Extract the (x, y) coordinate from the center of the cell holding the provided text.  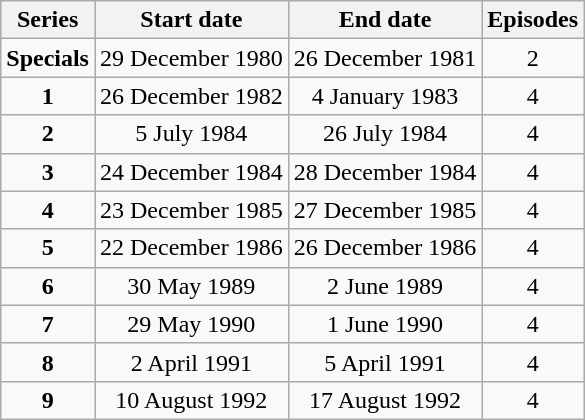
26 December 1986 (385, 248)
3 (48, 172)
4 January 1983 (385, 96)
2 June 1989 (385, 286)
End date (385, 20)
26 July 1984 (385, 134)
Series (48, 20)
26 December 1981 (385, 58)
30 May 1989 (191, 286)
5 (48, 248)
27 December 1985 (385, 210)
1 (48, 96)
Episodes (533, 20)
5 April 1991 (385, 362)
7 (48, 324)
29 May 1990 (191, 324)
5 July 1984 (191, 134)
26 December 1982 (191, 96)
9 (48, 400)
2 April 1991 (191, 362)
1 June 1990 (385, 324)
Start date (191, 20)
8 (48, 362)
29 December 1980 (191, 58)
22 December 1986 (191, 248)
Specials (48, 58)
23 December 1985 (191, 210)
6 (48, 286)
28 December 1984 (385, 172)
10 August 1992 (191, 400)
24 December 1984 (191, 172)
17 August 1992 (385, 400)
